Return (x, y) of the center of cell containing provided text 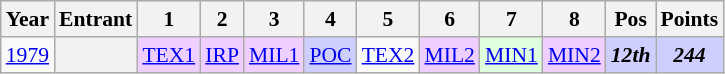
244 (690, 55)
MIL1 (274, 55)
6 (449, 19)
TEX1 (168, 55)
1 (168, 19)
12th (631, 55)
TEX2 (388, 55)
1979 (28, 55)
5 (388, 19)
MIN1 (512, 55)
Year (28, 19)
IRP (222, 55)
2 (222, 19)
Pos (631, 19)
MIL2 (449, 55)
Points (690, 19)
MIN2 (574, 55)
4 (330, 19)
Entrant (96, 19)
POC (330, 55)
7 (512, 19)
8 (574, 19)
3 (274, 19)
